From the cell containing the given text, extract its center point as (X, Y) coordinate. 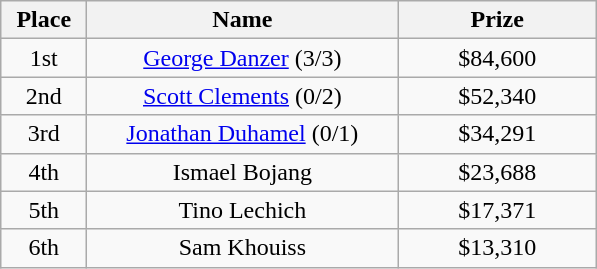
$34,291 (498, 134)
3rd (44, 134)
Sam Khouiss (242, 248)
Tino Lechich (242, 210)
Ismael Bojang (242, 172)
$23,688 (498, 172)
4th (44, 172)
$52,340 (498, 96)
Name (242, 20)
George Danzer (3/3) (242, 58)
$84,600 (498, 58)
$13,310 (498, 248)
Jonathan Duhamel (0/1) (242, 134)
Scott Clements (0/2) (242, 96)
1st (44, 58)
Prize (498, 20)
2nd (44, 96)
Place (44, 20)
5th (44, 210)
6th (44, 248)
$17,371 (498, 210)
